Find where the given text appears and provide that cell's center as [X, Y] coordinate. 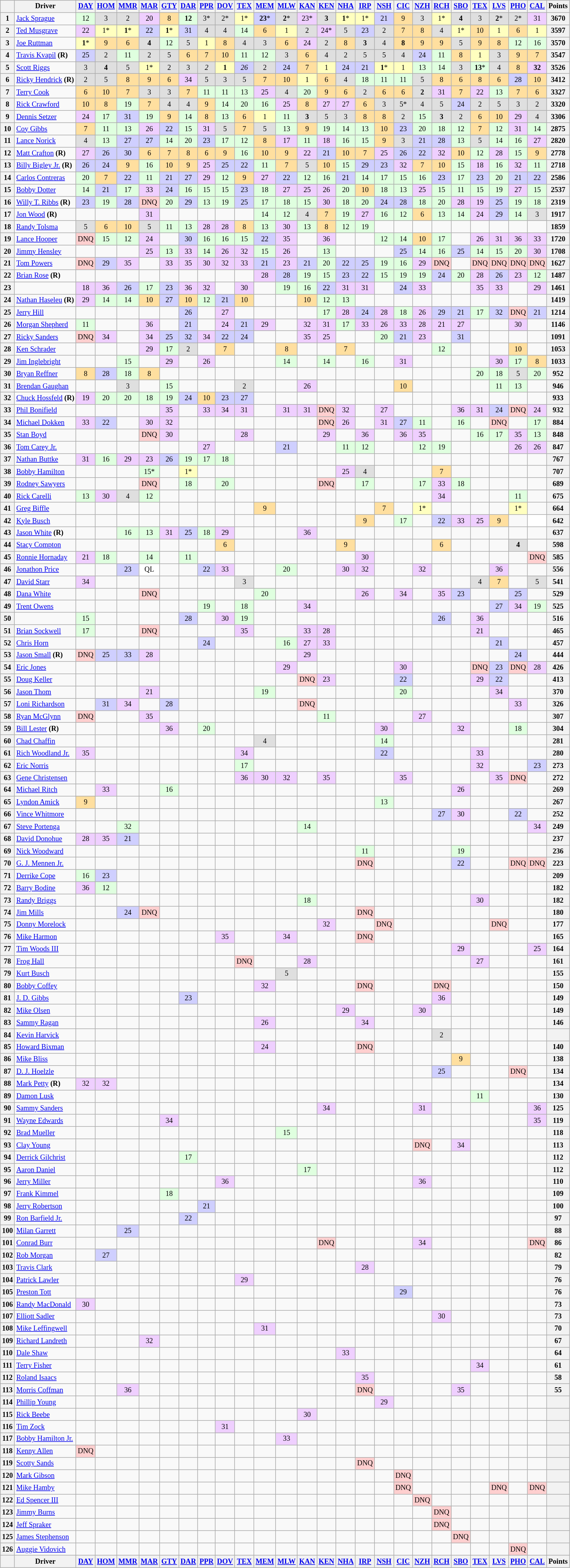
Bill Lester (R) [45, 729]
Michael Dokken [45, 422]
541 [558, 582]
78 [8, 961]
1627 [558, 264]
Barry Bodine [45, 888]
62 [8, 765]
Michael Ritch [45, 790]
Damon Lusk [45, 1096]
45 [8, 558]
223 [558, 864]
40 [8, 496]
Scotty Sands [45, 1463]
3320 [558, 105]
273 [558, 765]
Rick Crawford [45, 105]
Willy T. Ribbs (R) [45, 202]
Derrick Gilchrist [45, 1157]
Kevin Harvick [45, 1035]
Conrad Burr [45, 1243]
Billy Bigley Jr. (R) [45, 166]
1720 [558, 239]
177 [558, 925]
637 [558, 533]
60 [8, 741]
2718 [558, 166]
121 [8, 1488]
Lance Hooper [45, 239]
15* [149, 472]
120 [8, 1476]
69 [8, 851]
847 [558, 447]
457 [558, 643]
91 [8, 1121]
2537 [558, 190]
Richard Landreth [45, 1341]
72 [8, 888]
Mike Bliss [45, 1060]
103 [8, 1267]
946 [558, 386]
164 [558, 950]
104 [8, 1280]
Loni Richardson [45, 704]
Jimmy Burns [45, 1513]
Jeff Spraker [45, 1525]
Frog Hall [45, 961]
94 [8, 1157]
Bobby Dotter [45, 190]
117 [8, 1439]
Gene Christensen [45, 778]
2820 [558, 141]
642 [558, 521]
Travis Clark [45, 1267]
598 [558, 545]
516 [558, 618]
Lyndon Amick [45, 802]
Terry Cook [45, 92]
249 [558, 827]
46 [8, 570]
3327 [558, 92]
54 [8, 668]
Tom Powers [45, 264]
707 [558, 472]
83 [8, 1023]
Scott Riggs [45, 68]
J. D. Gibbs [45, 998]
116 [8, 1427]
Bobby Coffey [45, 986]
Bryan Reffner [45, 374]
13* [480, 68]
585 [558, 558]
Joe Ruttman [45, 43]
122 [8, 1500]
38 [8, 472]
52 [8, 643]
Coy Gibbs [45, 129]
3* [207, 19]
Jack Sprague [45, 19]
Mike Hamby [45, 1488]
Steve Portenga [45, 827]
Tom Carey Jr. [45, 447]
Bobby Hamilton Jr. [45, 1439]
Brad Mueller [45, 1133]
98 [8, 1206]
Doug Keller [45, 680]
42 [8, 521]
Brendan Gaughan [45, 386]
75 [8, 925]
44 [8, 545]
1487 [558, 276]
80 [8, 986]
James Stephenson [45, 1537]
Jason Thom [45, 692]
Randy Briggs [45, 900]
43 [8, 533]
106 [8, 1304]
56 [8, 692]
51 [8, 631]
Kurt Busch [45, 974]
Roland Isaacs [45, 1377]
3570 [558, 43]
Aaron Daniel [45, 1170]
Tim Zock [45, 1427]
Preston Tott [45, 1292]
Ryan McGlynn [45, 717]
209 [558, 876]
111 [8, 1366]
57 [8, 704]
Auggie Vidovich [45, 1549]
146 [558, 1023]
85 [8, 1047]
848 [558, 435]
280 [558, 754]
Patrick Lawler [45, 1280]
Terry Fisher [45, 1366]
1053 [558, 349]
65 [8, 802]
77 [8, 950]
307 [558, 717]
664 [558, 508]
Ken Schrader [45, 349]
Sammy Ragan [45, 1023]
Donny Morelock [45, 925]
5* [403, 105]
Travis Kvapil (R) [45, 55]
3670 [558, 19]
Jerry Robertson [45, 1206]
269 [558, 790]
Phillip Young [45, 1402]
Ricky Sanders [45, 337]
Chuck Hossfeld (R) [45, 398]
Rob Morgan [45, 1256]
Brian Sockwell [45, 631]
236 [558, 851]
Jon Wood (R) [45, 215]
QL [149, 570]
Carlos Contreras [45, 178]
124 [8, 1525]
Tim Woods III [45, 950]
444 [558, 655]
Phil Bonifield [45, 411]
2875 [558, 129]
155 [558, 974]
Morgan Shepherd [45, 325]
Stacy Compton [45, 545]
Greg Biffle [45, 508]
Nathan Buttke [45, 459]
Dale Shaw [45, 1353]
Derrike Cope [45, 876]
Wayne Edwards [45, 1121]
1091 [558, 337]
Rodney Sawyers [45, 484]
Brian Rose (R) [45, 276]
Jimmy Hensley [45, 251]
952 [558, 374]
Randy Tolsma [45, 227]
884 [558, 422]
Matt Crafton (R) [45, 153]
D. J. Hoelzle [45, 1071]
Trent Owens [45, 607]
689 [558, 484]
101 [8, 1243]
138 [558, 1060]
96 [8, 1182]
370 [558, 692]
Stan Boyd [45, 435]
Chad Chaffin [45, 741]
3547 [558, 55]
1033 [558, 362]
123 [8, 1513]
68 [8, 839]
529 [558, 594]
326 [558, 704]
Ron Barfield Jr. [45, 1219]
304 [558, 729]
107 [8, 1317]
1859 [558, 227]
426 [558, 668]
66 [8, 814]
87 [8, 1071]
95 [8, 1170]
Ronnie Hornaday [45, 558]
3412 [558, 80]
Jason White (R) [45, 533]
1146 [558, 325]
Morris Coffman [45, 1390]
Lance Norick [45, 141]
115 [8, 1414]
74 [8, 913]
50 [8, 618]
932 [558, 411]
Milan Garrett [45, 1231]
53 [8, 655]
525 [558, 607]
Ricky Hendrick (R) [45, 80]
130 [558, 1096]
59 [8, 729]
Nick Woodward [45, 851]
Clay Young [45, 1145]
81 [8, 998]
Rick Beebe [45, 1414]
Dana White [45, 594]
71 [8, 876]
48 [8, 594]
Ed Spencer III [45, 1500]
Mark Petty (R) [45, 1084]
126 [8, 1549]
David Starr [45, 582]
3306 [558, 116]
Jason Small (R) [45, 655]
1461 [558, 288]
140 [558, 1047]
Jerry Hill [45, 312]
Randy MacDonald [45, 1304]
Ted Musgrave [45, 31]
237 [558, 839]
Jim Inglebright [45, 362]
Elliott Sadler [45, 1317]
Mike Olsen [45, 1010]
41 [8, 508]
Mike Harmon [45, 937]
89 [8, 1096]
Vince Whitmore [45, 814]
David Donohue [45, 839]
G. J. Mennen Jr. [45, 864]
Jim Mills [45, 913]
1917 [558, 215]
2778 [558, 153]
Rich Woodland Jr. [45, 754]
2319 [558, 202]
Howard Bixman [45, 1047]
102 [8, 1256]
63 [8, 778]
Kyle Busch [45, 521]
105 [8, 1292]
165 [558, 937]
267 [558, 802]
108 [8, 1329]
39 [8, 484]
Jerry Miller [45, 1182]
252 [558, 814]
Mark Gibson [45, 1476]
Frank Kimmel [45, 1194]
Dennis Setzer [45, 116]
90 [8, 1108]
Kenny Allen [45, 1451]
37 [8, 459]
Sammy Sanders [45, 1108]
3526 [558, 68]
675 [558, 496]
Eric Norris [45, 765]
47 [8, 582]
413 [558, 680]
180 [558, 913]
161 [558, 961]
1419 [558, 301]
Bobby Hamilton [45, 472]
24* [326, 31]
Chris Horn [45, 643]
Rick Carelli [45, 496]
92 [8, 1133]
Jonathon Price [45, 570]
281 [558, 741]
150 [558, 986]
1214 [558, 312]
1708 [558, 251]
767 [558, 459]
99 [8, 1219]
2586 [558, 178]
114 [8, 1402]
933 [558, 398]
Nathan Haseleu (R) [45, 301]
465 [558, 631]
93 [8, 1145]
556 [558, 570]
Eric Jones [45, 668]
49 [8, 607]
84 [8, 1035]
272 [558, 778]
Mike Leffingwell [45, 1329]
3597 [558, 31]
